Identify which cell holds the provided text, then report its [X, Y] central coordinate. 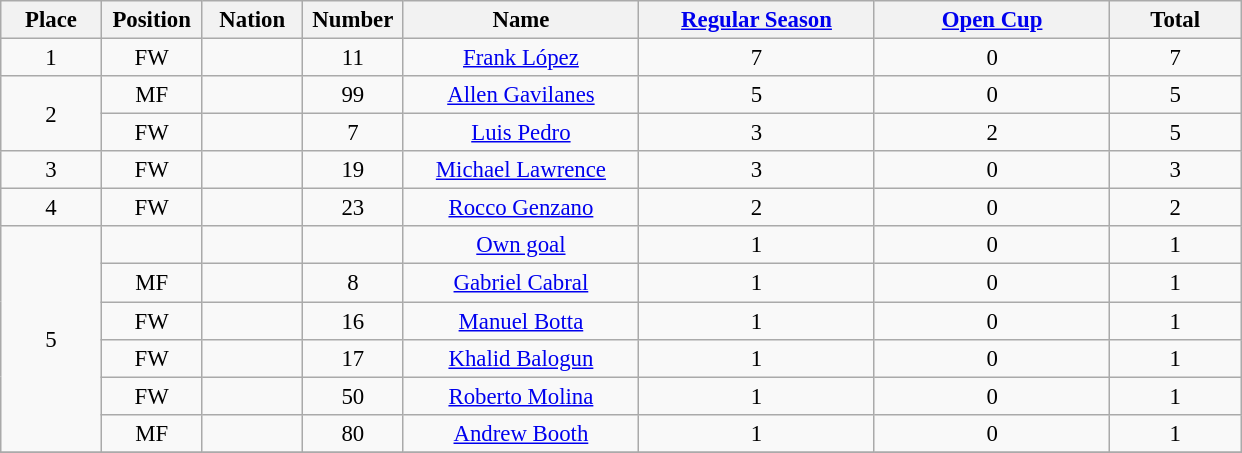
Open Cup [992, 20]
Number [354, 20]
Luis Pedro [521, 133]
Total [1176, 20]
11 [354, 58]
Khalid Balogun [521, 358]
99 [354, 95]
Nation [252, 20]
Roberto Molina [521, 396]
23 [354, 208]
Frank López [521, 58]
50 [354, 396]
Regular Season [757, 20]
19 [354, 170]
8 [354, 283]
Manuel Botta [521, 321]
Own goal [521, 245]
Michael Lawrence [521, 170]
Name [521, 20]
4 [52, 208]
Andrew Booth [521, 433]
Place [52, 20]
Rocco Genzano [521, 208]
16 [354, 321]
17 [354, 358]
Position [152, 20]
Allen Gavilanes [521, 95]
Gabriel Cabral [521, 283]
80 [354, 433]
